Capture the cell that displays the provided text and extract its [x, y] central coordinate. 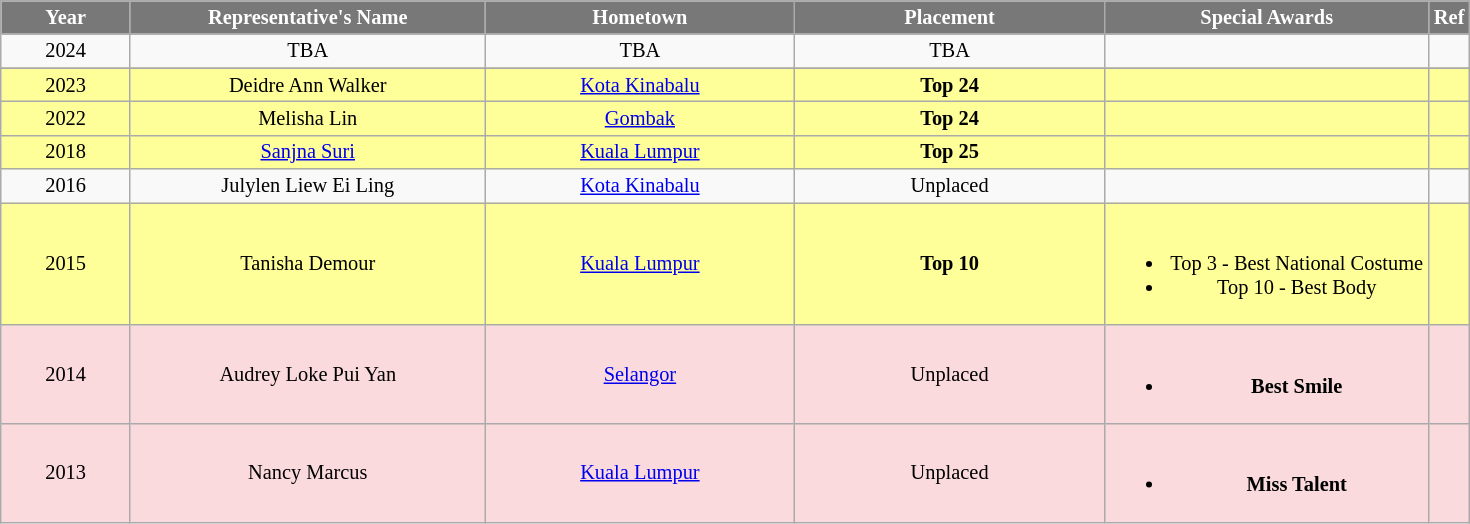
Deidre Ann Walker [308, 85]
Miss Talent [1266, 472]
Ref [1449, 17]
2023 [66, 85]
Gombak [640, 118]
2016 [66, 186]
Sanjna Suri [308, 152]
Top 10 [950, 263]
Year [66, 17]
Hometown [640, 17]
Nancy Marcus [308, 472]
Selangor [640, 374]
Top 25 [950, 152]
Julylen Liew Ei Ling [308, 186]
Representative's Name [308, 17]
Audrey Loke Pui Yan [308, 374]
Tanisha Demour [308, 263]
2024 [66, 51]
2014 [66, 374]
2013 [66, 472]
Best Smile [1266, 374]
Placement [950, 17]
2015 [66, 263]
Special Awards [1266, 17]
2018 [66, 152]
Melisha Lin [308, 118]
Top 3 - Best National CostumeTop 10 - Best Body [1266, 263]
2022 [66, 118]
